Return [X, Y] of the center of cell containing provided text 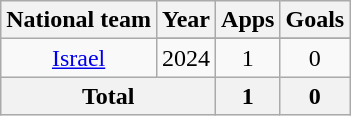
Israel [79, 58]
Goals [315, 20]
Apps [248, 20]
National team [79, 20]
Total [108, 96]
Year [186, 20]
2024 [186, 58]
